Return [X, Y] of the center of cell containing provided text 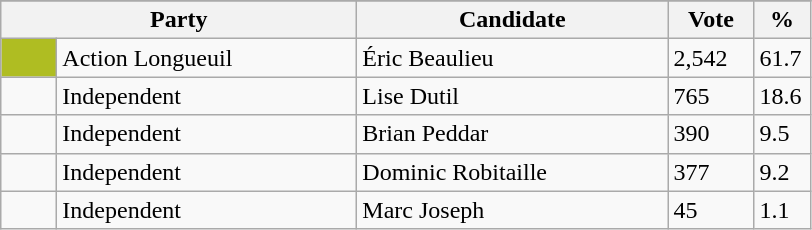
1.1 [782, 210]
Marc Joseph [512, 210]
377 [711, 172]
9.2 [782, 172]
765 [711, 96]
18.6 [782, 96]
9.5 [782, 134]
390 [711, 134]
Dominic Robitaille [512, 172]
Brian Peddar [512, 134]
61.7 [782, 58]
Vote [711, 20]
45 [711, 210]
% [782, 20]
Party [179, 20]
Lise Dutil [512, 96]
2,542 [711, 58]
Candidate [512, 20]
Éric Beaulieu [512, 58]
Action Longueuil [207, 58]
